Pinpoint the cell where the given text exists, returning its (x, y) midpoint coordinate. 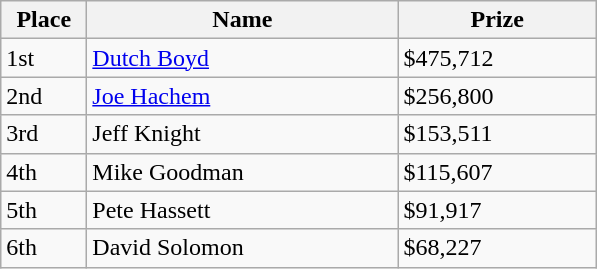
$153,511 (498, 134)
Pete Hassett (242, 210)
Mike Goodman (242, 172)
Dutch Boyd (242, 58)
2nd (44, 96)
$68,227 (498, 248)
Name (242, 20)
David Solomon (242, 248)
$115,607 (498, 172)
1st (44, 58)
6th (44, 248)
Prize (498, 20)
$475,712 (498, 58)
3rd (44, 134)
Jeff Knight (242, 134)
$91,917 (498, 210)
Place (44, 20)
5th (44, 210)
Joe Hachem (242, 96)
$256,800 (498, 96)
4th (44, 172)
